From the cell containing the given text, extract its center point as (X, Y) coordinate. 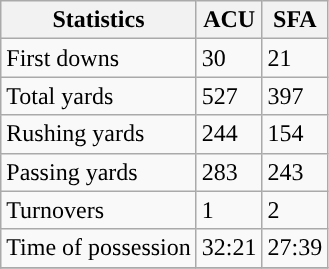
Total yards (99, 96)
Time of possession (99, 248)
Rushing yards (99, 134)
Passing yards (99, 172)
32:21 (229, 248)
Turnovers (99, 210)
397 (295, 96)
243 (295, 172)
1 (229, 210)
527 (229, 96)
SFA (295, 20)
21 (295, 58)
27:39 (295, 248)
154 (295, 134)
2 (295, 210)
First downs (99, 58)
283 (229, 172)
30 (229, 58)
244 (229, 134)
Statistics (99, 20)
ACU (229, 20)
